Return [X, Y] of the center of cell containing provided text 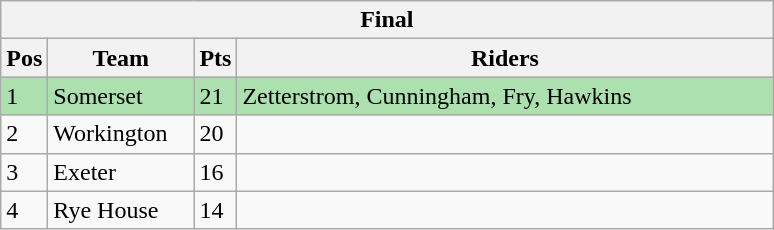
Rye House [121, 210]
1 [24, 96]
Team [121, 58]
21 [216, 96]
Exeter [121, 172]
14 [216, 210]
Pts [216, 58]
Pos [24, 58]
Final [387, 20]
20 [216, 134]
Riders [505, 58]
Workington [121, 134]
4 [24, 210]
Somerset [121, 96]
16 [216, 172]
3 [24, 172]
Zetterstrom, Cunningham, Fry, Hawkins [505, 96]
2 [24, 134]
